Extract the [X, Y] coordinate from the center of the cell holding the provided text.  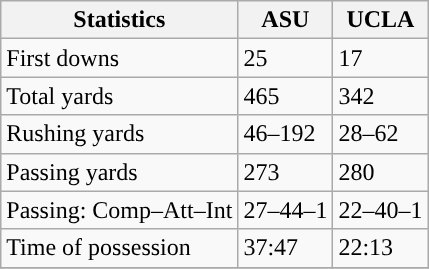
First downs [120, 58]
342 [380, 96]
280 [380, 172]
22:13 [380, 248]
25 [286, 58]
Time of possession [120, 248]
28–62 [380, 134]
UCLA [380, 20]
Passing yards [120, 172]
37:47 [286, 248]
22–40–1 [380, 210]
Passing: Comp–Att–Int [120, 210]
465 [286, 96]
46–192 [286, 134]
Statistics [120, 20]
Rushing yards [120, 134]
27–44–1 [286, 210]
17 [380, 58]
Total yards [120, 96]
273 [286, 172]
ASU [286, 20]
